Find where the given text appears and provide that cell's center as [x, y] coordinate. 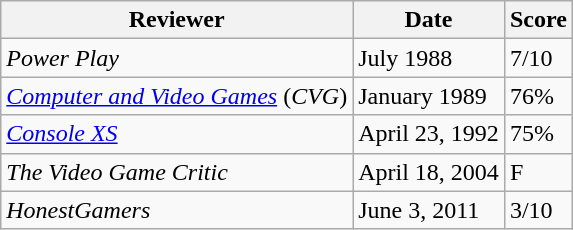
3/10 [538, 210]
76% [538, 96]
Console XS [177, 134]
Reviewer [177, 20]
75% [538, 134]
Score [538, 20]
April 23, 1992 [429, 134]
HonestGamers [177, 210]
The Video Game Critic [177, 172]
Computer and Video Games (CVG) [177, 96]
January 1989 [429, 96]
June 3, 2011 [429, 210]
7/10 [538, 58]
Power Play [177, 58]
Date [429, 20]
F [538, 172]
April 18, 2004 [429, 172]
July 1988 [429, 58]
